Determine the [X, Y] coordinate at the center of the cell enclosing the given text.  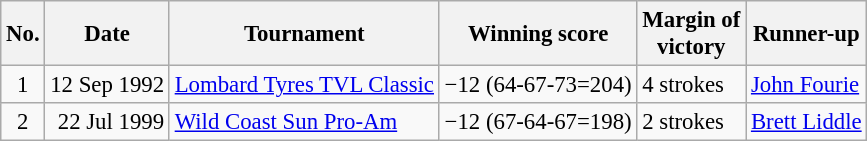
Date [107, 34]
Brett Liddle [806, 122]
Tournament [304, 34]
Lombard Tyres TVL Classic [304, 85]
12 Sep 1992 [107, 85]
4 strokes [692, 85]
Wild Coast Sun Pro-Am [304, 122]
Margin ofvictory [692, 34]
Winning score [538, 34]
−12 (67-64-67=198) [538, 122]
1 [23, 85]
No. [23, 34]
2 [23, 122]
−12 (64-67-73=204) [538, 85]
Runner-up [806, 34]
2 strokes [692, 122]
John Fourie [806, 85]
22 Jul 1999 [107, 122]
